Capture the cell that displays the provided text and extract its [X, Y] central coordinate. 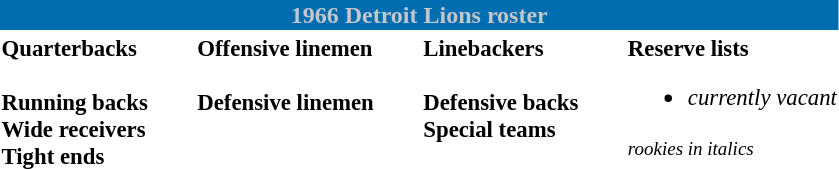
1966 Detroit Lions roster [419, 15]
